From the cell containing the given text, extract its center point as (X, Y) coordinate. 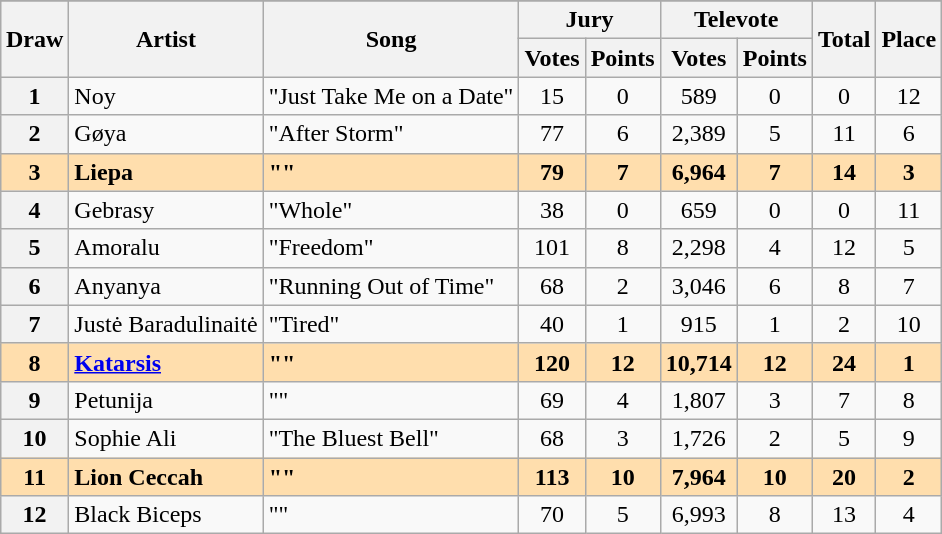
"After Storm" (391, 134)
20 (844, 477)
2,298 (698, 248)
38 (552, 210)
120 (552, 362)
1,807 (698, 400)
6,993 (698, 515)
14 (844, 172)
Jury (590, 20)
"The Bluest Bell" (391, 438)
659 (698, 210)
Lion Ceccah (166, 477)
Song (391, 39)
"Tired" (391, 324)
Liepa (166, 172)
70 (552, 515)
Sophie Ali (166, 438)
Gøya (166, 134)
77 (552, 134)
Draw (34, 39)
"Running Out of Time" (391, 286)
Place (909, 39)
Televote (736, 20)
"Just Take Me on a Date" (391, 96)
10,714 (698, 362)
69 (552, 400)
113 (552, 477)
24 (844, 362)
1,726 (698, 438)
Black Biceps (166, 515)
Gebrasy (166, 210)
40 (552, 324)
15 (552, 96)
Katarsis (166, 362)
Artist (166, 39)
2,389 (698, 134)
Total (844, 39)
7,964 (698, 477)
13 (844, 515)
"Freedom" (391, 248)
Justė Baradulinaitė (166, 324)
589 (698, 96)
79 (552, 172)
Petunija (166, 400)
Anyanya (166, 286)
3,046 (698, 286)
"Whole" (391, 210)
Amoralu (166, 248)
101 (552, 248)
Noy (166, 96)
6,964 (698, 172)
915 (698, 324)
